Detect which cell encompasses the target text, then output its (X, Y) center coordinate. 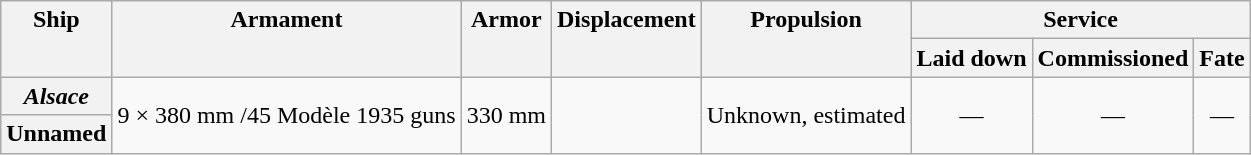
Armor (506, 39)
Propulsion (806, 39)
Armament (286, 39)
Ship (56, 39)
Fate (1222, 58)
Service (1080, 20)
Alsace (56, 96)
Displacement (627, 39)
9 × 380 mm /45 Modèle 1935 guns (286, 115)
Commissioned (1113, 58)
Unnamed (56, 134)
Laid down (972, 58)
Unknown, estimated (806, 115)
330 mm (506, 115)
